Capture the cell that displays the provided text and extract its (x, y) central coordinate. 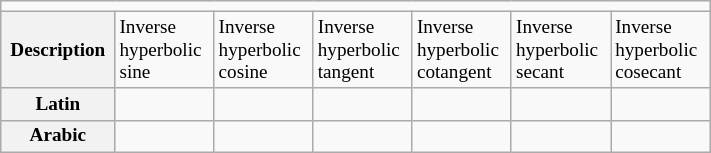
Arabic (58, 136)
Inverse hyperbolic cosine (264, 50)
Inverse hyperbolic tangent (362, 50)
Inverse hyperbolic cotangent (462, 50)
Description (58, 50)
Inverse hyperbolic secant (560, 50)
Inverse hyperbolic cosecant (660, 50)
Inverse hyperbolic sine (164, 50)
Latin (58, 104)
